Output the (x, y) coordinate of the center of the cell containing the given text.  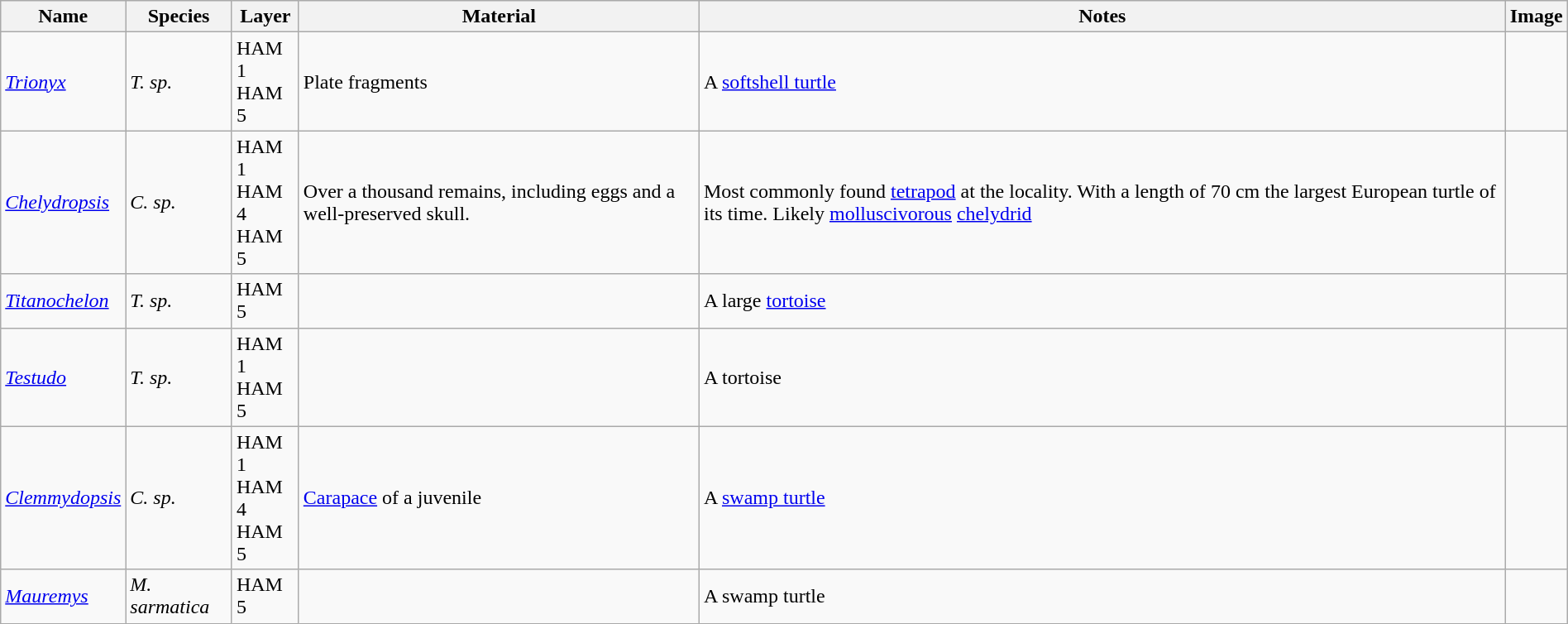
Layer (265, 17)
Over a thousand remains, including eggs and a well-preserved skull. (499, 202)
Material (499, 17)
Most commonly found tetrapod at the locality. With a length of 70 cm the largest European turtle of its time. Likely molluscivorous chelydrid (1102, 202)
Clemmydopsis (63, 498)
Image (1537, 17)
Titanochelon (63, 301)
Name (63, 17)
A large tortoise (1102, 301)
Testudo (63, 377)
Notes (1102, 17)
Carapace of a juvenile (499, 498)
Species (179, 17)
Chelydropsis (63, 202)
Plate fragments (499, 81)
A softshell turtle (1102, 81)
A tortoise (1102, 377)
M. sarmatica (179, 596)
Trionyx (63, 81)
Mauremys (63, 596)
